Extract the [x, y] coordinate from the center of the cell holding the provided text.  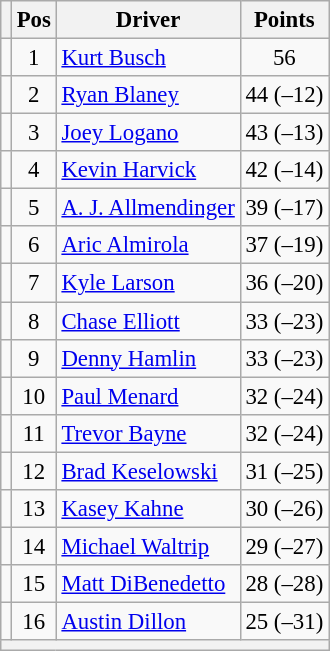
Brad Keselowski [148, 471]
Points [284, 20]
43 (–13) [284, 133]
7 [34, 283]
Ryan Blaney [148, 95]
A. J. Allmendinger [148, 208]
Chase Elliott [148, 321]
30 (–26) [284, 509]
37 (–19) [284, 245]
14 [34, 546]
Pos [34, 20]
13 [34, 509]
Kasey Kahne [148, 509]
39 (–17) [284, 208]
31 (–25) [284, 471]
Joey Logano [148, 133]
Austin Dillon [148, 621]
29 (–27) [284, 546]
8 [34, 321]
11 [34, 433]
36 (–20) [284, 283]
5 [34, 208]
56 [284, 58]
Michael Waltrip [148, 546]
Kyle Larson [148, 283]
3 [34, 133]
2 [34, 95]
10 [34, 396]
15 [34, 584]
4 [34, 170]
12 [34, 471]
44 (–12) [284, 95]
9 [34, 358]
1 [34, 58]
42 (–14) [284, 170]
Trevor Bayne [148, 433]
Matt DiBenedetto [148, 584]
28 (–28) [284, 584]
Kurt Busch [148, 58]
Aric Almirola [148, 245]
6 [34, 245]
Kevin Harvick [148, 170]
16 [34, 621]
Denny Hamlin [148, 358]
25 (–31) [284, 621]
Paul Menard [148, 396]
Driver [148, 20]
